Detect which cell encompasses the target text, then output its [x, y] center coordinate. 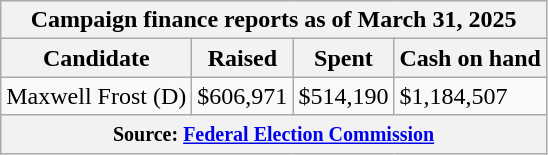
Campaign finance reports as of March 31, 2025 [274, 20]
$1,184,507 [470, 96]
Candidate [96, 58]
Maxwell Frost (D) [96, 96]
Spent [344, 58]
$606,971 [242, 96]
Raised [242, 58]
Cash on hand [470, 58]
$514,190 [344, 96]
Source: Federal Election Commission [274, 134]
